Provide the [x, y] coordinate of the cell's center where the given text is located.  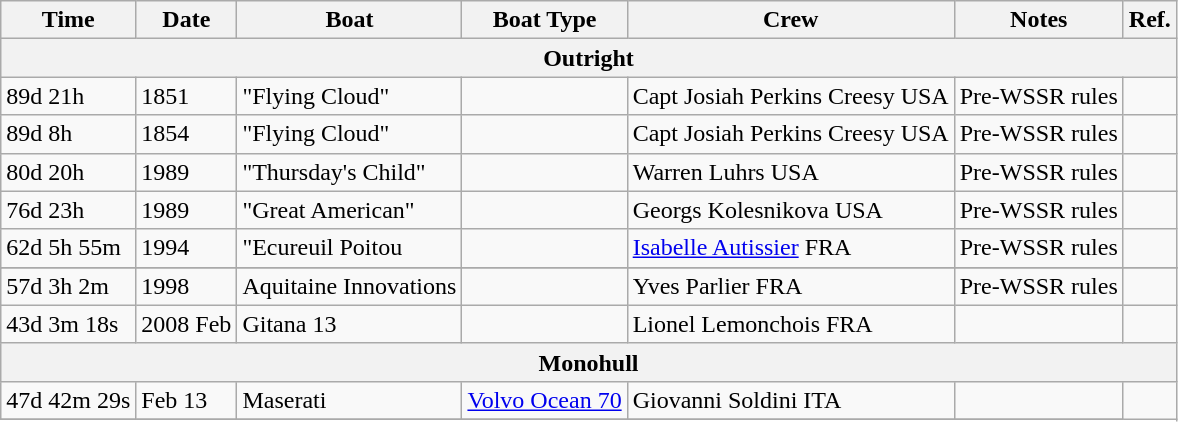
1851 [186, 96]
"Great American" [350, 210]
Boat Type [544, 20]
1994 [186, 248]
Volvo Ocean 70 [544, 400]
Monohull [589, 362]
Date [186, 20]
Boat [350, 20]
89d 8h [68, 134]
80d 20h [68, 172]
"Thursday's Child" [350, 172]
2008 Feb [186, 324]
47d 42m 29s [68, 400]
Georgs Kolesnikova USA [790, 210]
Outright [589, 58]
43d 3m 18s [68, 324]
Crew [790, 20]
62d 5h 55m [68, 248]
Gitana 13 [350, 324]
Ref. [1150, 20]
57d 3h 2m [68, 286]
Feb 13 [186, 400]
1998 [186, 286]
Isabelle Autissier FRA [790, 248]
Maserati [350, 400]
Lionel Lemonchois FRA [790, 324]
1854 [186, 134]
"Ecureuil Poitou [350, 248]
Yves Parlier FRA [790, 286]
Aquitaine Innovations [350, 286]
Time [68, 20]
89d 21h [68, 96]
Giovanni Soldini ITA [790, 400]
Warren Luhrs USA [790, 172]
Notes [1038, 20]
76d 23h [68, 210]
